Search for the cell housing the specified text and yield its [X, Y] center coordinate. 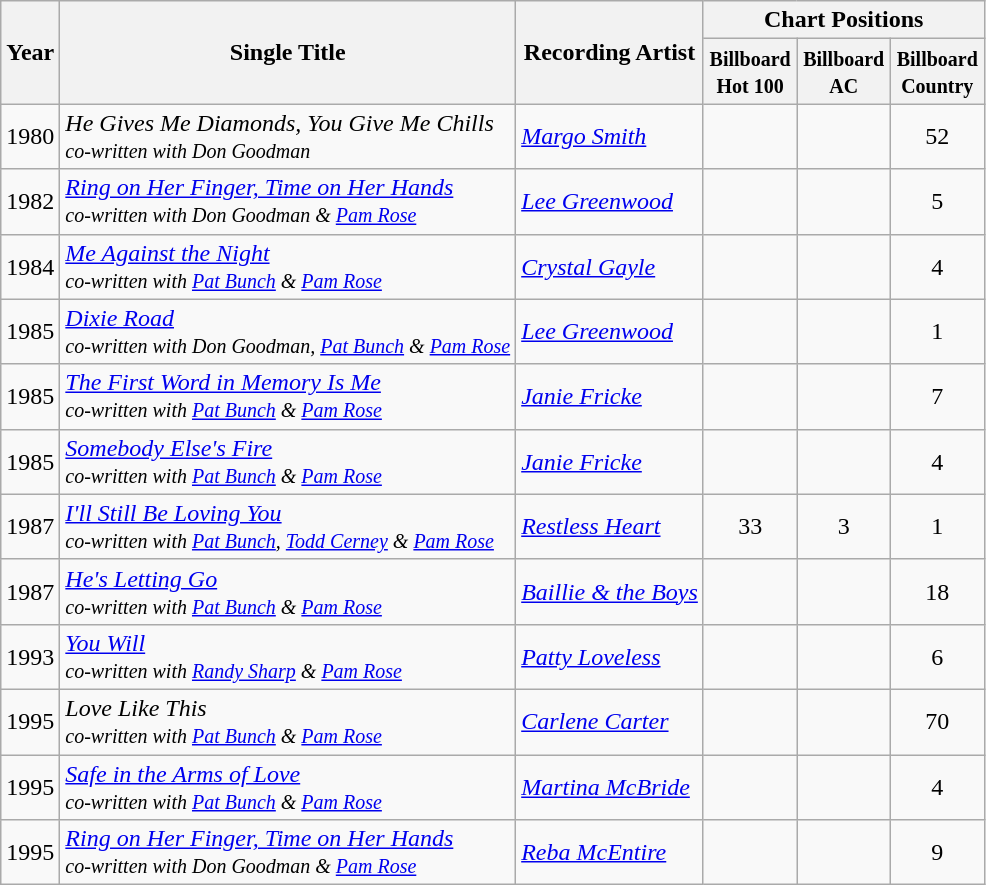
The First Word in Memory Is Me co-written with Pat Bunch & Pam Rose [288, 396]
9 [937, 852]
Year [30, 52]
1984 [30, 266]
5 [937, 202]
Billboard AC [844, 72]
Billboard Country [937, 72]
Patty Loveless [610, 656]
Dixie Road co-written with Don Goodman, Pat Bunch & Pam Rose [288, 332]
Somebody Else's Fire co-written with Pat Bunch & Pam Rose [288, 462]
Billboard Hot 100 [750, 72]
Me Against the Night co-written with Pat Bunch & Pam Rose [288, 266]
18 [937, 592]
33 [750, 526]
You Will co-written with Randy Sharp & Pam Rose [288, 656]
Single Title [288, 52]
Reba McEntire [610, 852]
1993 [30, 656]
Baillie & the Boys [610, 592]
Love Like This co-written with Pat Bunch & Pam Rose [288, 722]
52 [937, 136]
Recording Artist [610, 52]
1982 [30, 202]
Chart Positions [844, 20]
3 [844, 526]
Carlene Carter [610, 722]
70 [937, 722]
Crystal Gayle [610, 266]
Restless Heart [610, 526]
He's Letting Go co-written with Pat Bunch & Pam Rose [288, 592]
1980 [30, 136]
I'll Still Be Loving You co-written with Pat Bunch, Todd Cerney & Pam Rose [288, 526]
He Gives Me Diamonds, You Give Me Chills co-written with Don Goodman [288, 136]
Safe in the Arms of Love co-written with Pat Bunch & Pam Rose [288, 786]
Martina McBride [610, 786]
Margo Smith [610, 136]
6 [937, 656]
7 [937, 396]
